Output the (X, Y) coordinate of the center of the cell containing the given text.  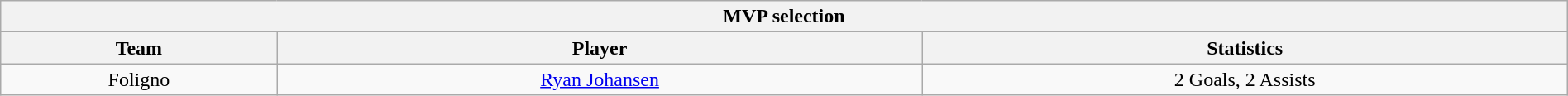
Player (600, 48)
Team (139, 48)
Statistics (1245, 48)
Foligno (139, 79)
MVP selection (784, 17)
2 Goals, 2 Assists (1245, 79)
Ryan Johansen (600, 79)
